For the text-containing cell, return its midpoint in [x, y] coordinate format. 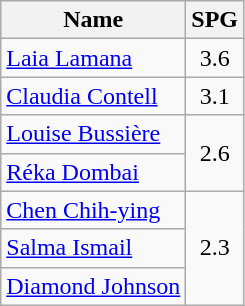
Name [94, 20]
Salma Ismail [94, 248]
2.3 [215, 248]
3.6 [215, 58]
Chen Chih-ying [94, 210]
Diamond Johnson [94, 286]
3.1 [215, 96]
2.6 [215, 153]
Réka Dombai [94, 172]
Louise Bussière [94, 134]
SPG [215, 20]
Laia Lamana [94, 58]
Claudia Contell [94, 96]
